For the text-containing cell, return its midpoint in (x, y) coordinate format. 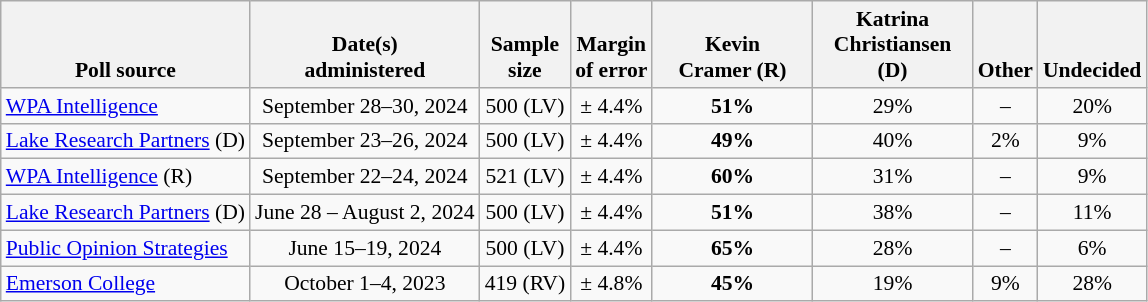
2% (1006, 141)
WPA Intelligence (R) (126, 177)
October 1–4, 2023 (365, 284)
Samplesize (526, 44)
65% (732, 248)
11% (1092, 213)
49% (732, 141)
Poll source (126, 44)
WPA Intelligence (126, 106)
60% (732, 177)
June 15–19, 2024 (365, 248)
521 (LV) (526, 177)
Public Opinion Strategies (126, 248)
KevinCramer (R) (732, 44)
Marginof error (611, 44)
June 28 – August 2, 2024 (365, 213)
20% (1092, 106)
31% (893, 177)
September 28–30, 2024 (365, 106)
6% (1092, 248)
40% (893, 141)
Date(s)administered (365, 44)
KatrinaChristiansen (D) (893, 44)
29% (893, 106)
38% (893, 213)
419 (RV) (526, 284)
September 23–26, 2024 (365, 141)
45% (732, 284)
Undecided (1092, 44)
September 22–24, 2024 (365, 177)
± 4.8% (611, 284)
Other (1006, 44)
19% (893, 284)
Emerson College (126, 284)
